From the cell containing the given text, extract its center point as (X, Y) coordinate. 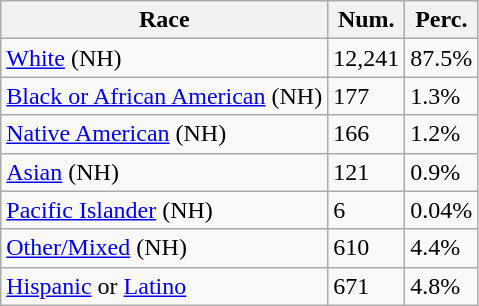
177 (366, 96)
Pacific Islander (NH) (164, 210)
12,241 (366, 58)
671 (366, 286)
Other/Mixed (NH) (164, 248)
Perc. (442, 20)
Black or African American (NH) (164, 96)
0.04% (442, 210)
Asian (NH) (164, 172)
1.2% (442, 134)
4.4% (442, 248)
6 (366, 210)
White (NH) (164, 58)
610 (366, 248)
Hispanic or Latino (164, 286)
87.5% (442, 58)
1.3% (442, 96)
166 (366, 134)
Num. (366, 20)
0.9% (442, 172)
Native American (NH) (164, 134)
121 (366, 172)
Race (164, 20)
4.8% (442, 286)
